Extract the (x, y) coordinate from the center of the cell holding the provided text.  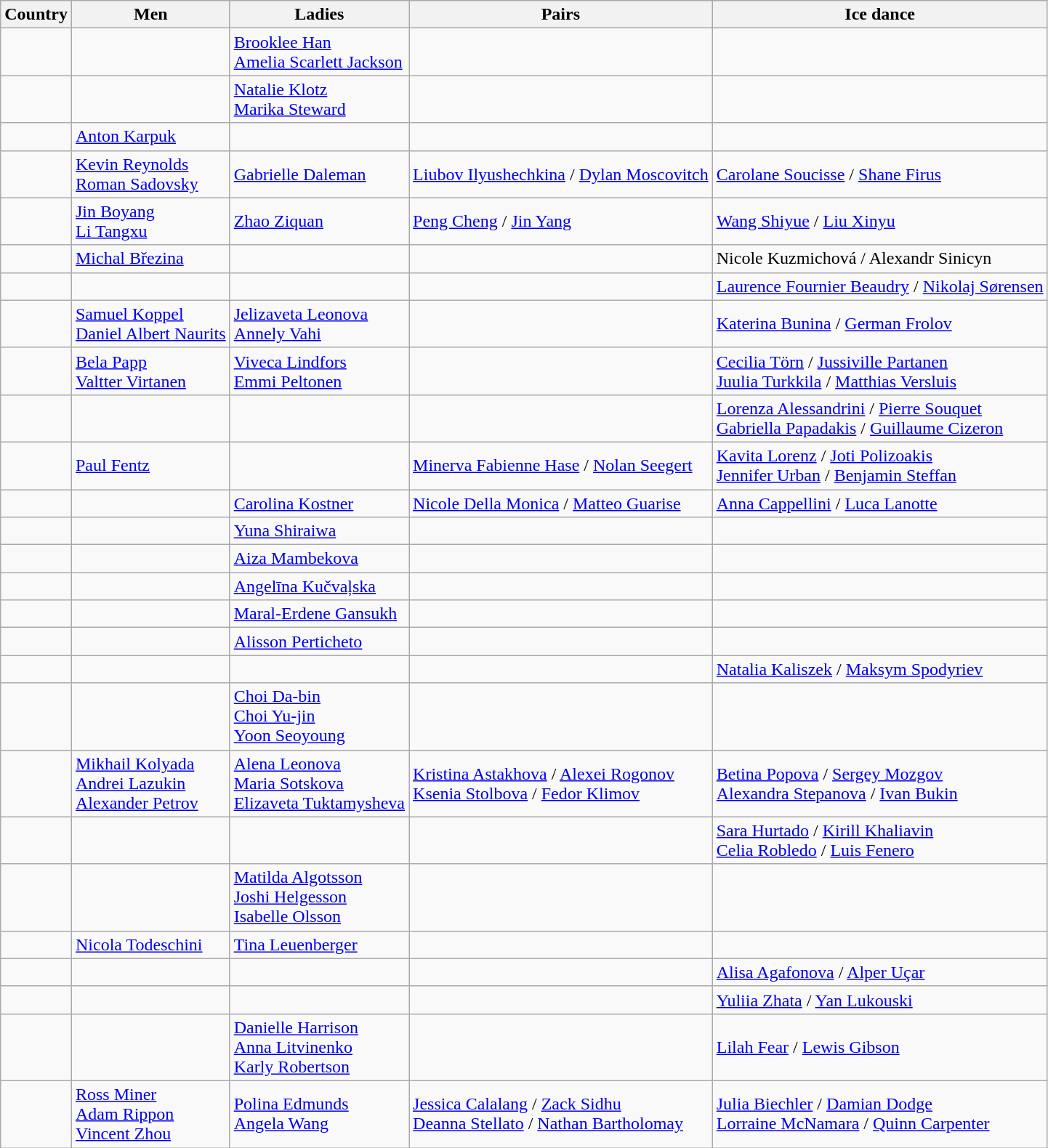
Jessica Calalang / Zack Sidhu Deanna Stellato / Nathan Bartholomay (561, 1114)
Choi Da-bin Choi Yu-jin Yoon Seoyoung (319, 716)
Viveca Lindfors Emmi Peltonen (319, 371)
Nicole Kuzmichová / Alexandr Sinicyn (879, 259)
Bela Papp Valtter Virtanen (150, 371)
Sara Hurtado / Kirill Khaliavin Celia Robledo / Luis Fenero (879, 840)
Lorenza Alessandrini / Pierre Souquet Gabriella Papadakis / Guillaume Cizeron (879, 419)
Men (150, 15)
Yuliia Zhata / Yan Lukouski (879, 1000)
Gabrielle Daleman (319, 174)
Natalie Klotz Marika Steward (319, 99)
Ross Miner Adam Rippon Vincent Zhou (150, 1114)
Alena Leonova Maria Sotskova Elizaveta Tuktamysheva (319, 783)
Michal Březina (150, 259)
Kavita Lorenz / Joti Polizoakis Jennifer Urban / Benjamin Steffan (879, 465)
Laurence Fournier Beaudry / Nikolaj Sørensen (879, 286)
Minerva Fabienne Hase / Nolan Seegert (561, 465)
Country (36, 15)
Samuel Koppel Daniel Albert Naurits (150, 324)
Carolane Soucisse / Shane Firus (879, 174)
Katerina Bunina / German Frolov (879, 324)
Ice dance (879, 15)
Nicola Todeschini (150, 945)
Cecilia Törn / Jussiville Partanen Juulia Turkkila / Matthias Versluis (879, 371)
Matilda Algotsson Joshi Helgesson Isabelle Olsson (319, 897)
Lilah Fear / Lewis Gibson (879, 1047)
Ladies (319, 15)
Natalia Kaliszek / Maksym Spodyriev (879, 669)
Jin Boyang Li Tangxu (150, 221)
Peng Cheng / Jin Yang (561, 221)
Mikhail Kolyada Andrei Lazukin Alexander Petrov (150, 783)
Brooklee Han Amelia Scarlett Jackson (319, 52)
Kristina Astakhova / Alexei Rogonov Ksenia Stolbova / Fedor Klimov (561, 783)
Tina Leuenberger (319, 945)
Wang Shiyue / Liu Xinyu (879, 221)
Alisa Agafonova / Alper Uçar (879, 972)
Liubov Ilyushechkina / Dylan Moscovitch (561, 174)
Jelizaveta Leonova Annely Vahi (319, 324)
Pairs (561, 15)
Nicole Della Monica / Matteo Guarise (561, 504)
Betina Popova / Sergey Mozgov Alexandra Stepanova / Ivan Bukin (879, 783)
Anna Cappellini / Luca Lanotte (879, 504)
Alisson Perticheto (319, 642)
Danielle Harrison Anna Litvinenko Karly Robertson (319, 1047)
Kevin Reynolds Roman Sadovsky (150, 174)
Aiza Mambekova (319, 559)
Yuna Shiraiwa (319, 531)
Zhao Ziquan (319, 221)
Paul Fentz (150, 465)
Anton Karpuk (150, 137)
Maral-Erdene Gansukh (319, 614)
Julia Biechler / Damian Dodge Lorraine McNamara / Quinn Carpenter (879, 1114)
Angelīna Kučvaļska (319, 586)
Polina Edmunds Angela Wang (319, 1114)
Carolina Kostner (319, 504)
